Return (x, y) of the center of cell containing provided text 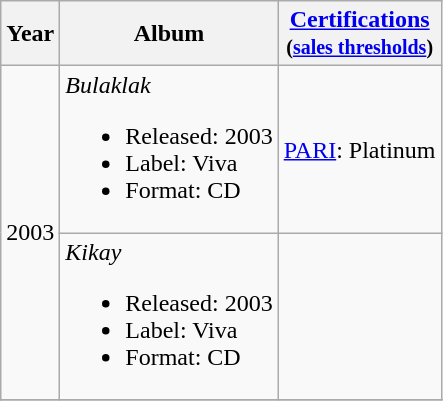
Certifications(sales thresholds) (360, 34)
KikayReleased: 2003Label: VivaFormat: CD (169, 316)
2003 (30, 233)
PARI: Platinum (360, 150)
Year (30, 34)
BulaklakReleased: 2003Label: VivaFormat: CD (169, 150)
Album (169, 34)
